Pinpoint the cell where the given text exists, returning its (x, y) midpoint coordinate. 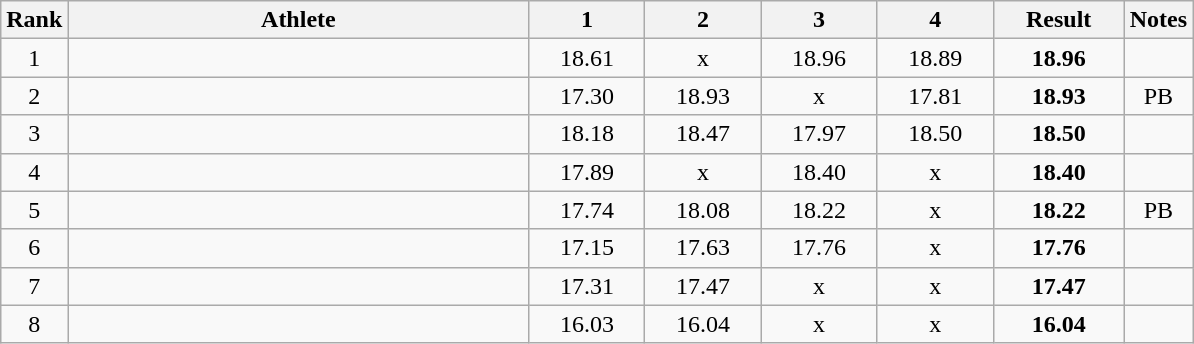
18.89 (935, 58)
18.61 (587, 58)
17.97 (819, 134)
Rank (34, 20)
17.30 (587, 96)
Athlete (298, 20)
17.63 (703, 248)
5 (34, 210)
18.47 (703, 134)
7 (34, 286)
6 (34, 248)
17.89 (587, 172)
17.74 (587, 210)
17.15 (587, 248)
8 (34, 324)
17.81 (935, 96)
17.31 (587, 286)
16.03 (587, 324)
18.08 (703, 210)
18.18 (587, 134)
Result (1058, 20)
Notes (1158, 20)
